Search for the cell housing the specified text and yield its (X, Y) center coordinate. 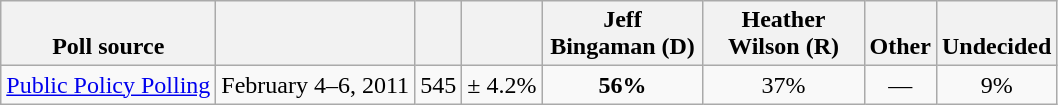
HeatherWilson (R) (784, 34)
545 (438, 85)
Undecided (996, 34)
56% (622, 85)
JeffBingaman (D) (622, 34)
February 4–6, 2011 (316, 85)
37% (784, 85)
Other (900, 34)
Public Policy Polling (108, 85)
± 4.2% (502, 85)
Poll source (108, 34)
9% (996, 85)
— (900, 85)
